Extract the [X, Y] coordinate from the center of the cell holding the provided text.  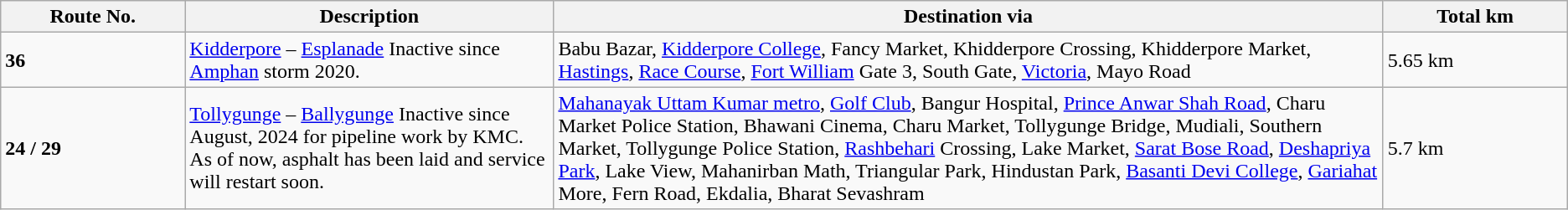
Kidderpore – Esplanade Inactive since Amphan storm 2020. [369, 60]
36 [93, 60]
24 / 29 [93, 148]
Tollygunge – Ballygunge Inactive since August, 2024 for pipeline work by KMC. As of now, asphalt has been laid and service will restart soon. [369, 148]
Route No. [93, 17]
5.65 km [1475, 60]
Description [369, 17]
Total km [1475, 17]
5.7 km [1475, 148]
Destination via [968, 17]
